Capture the cell that displays the provided text and extract its (X, Y) central coordinate. 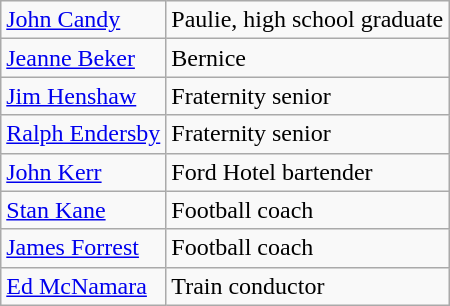
Paulie, high school graduate (308, 20)
James Forrest (84, 248)
Jim Henshaw (84, 96)
Bernice (308, 58)
Ford Hotel bartender (308, 172)
Stan Kane (84, 210)
Ed McNamara (84, 286)
John Candy (84, 20)
Jeanne Beker (84, 58)
John Kerr (84, 172)
Ralph Endersby (84, 134)
Train conductor (308, 286)
